Extract the (X, Y) coordinate from the center of the cell holding the provided text.  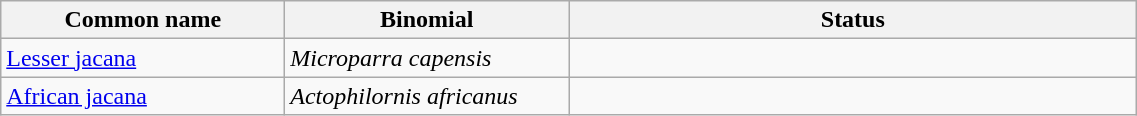
Microparra capensis (427, 58)
Status (853, 20)
Lesser jacana (143, 58)
Binomial (427, 20)
African jacana (143, 96)
Actophilornis africanus (427, 96)
Common name (143, 20)
